Determine the (X, Y) coordinate at the center of the cell enclosing the given text.  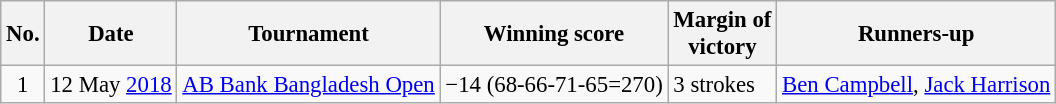
Ben Campbell, Jack Harrison (916, 85)
AB Bank Bangladesh Open (308, 85)
−14 (68-66-71-65=270) (554, 85)
12 May 2018 (111, 85)
3 strokes (722, 85)
Runners-up (916, 34)
Winning score (554, 34)
1 (23, 85)
Tournament (308, 34)
No. (23, 34)
Margin ofvictory (722, 34)
Date (111, 34)
